Find where the given text appears and provide that cell's center as (X, Y) coordinate. 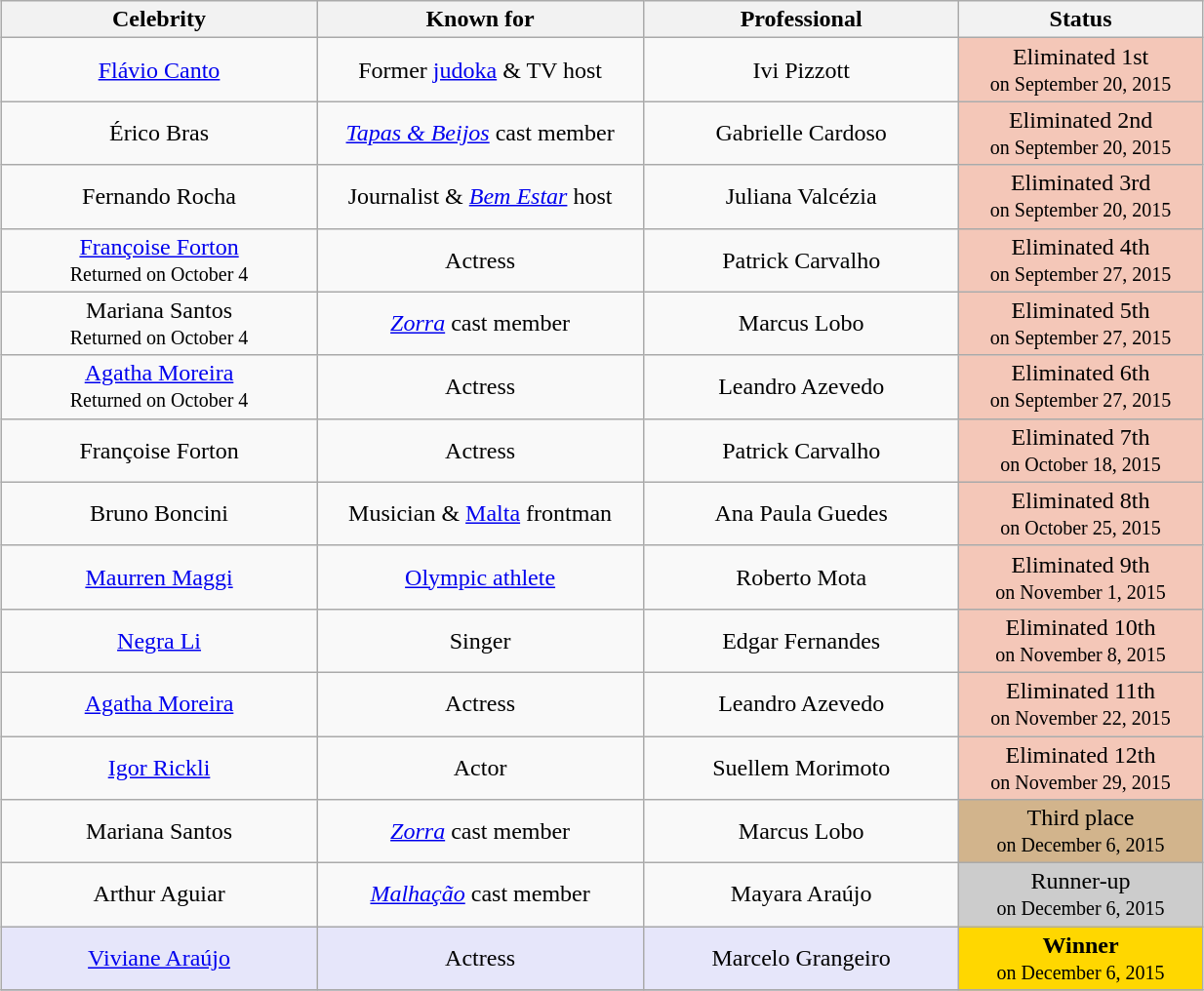
Eliminated 3rdon September 20, 2015 (1081, 197)
Maurren Maggi (160, 577)
Ivi Pizzott (802, 70)
Viviane Araújo (160, 958)
Mariana Santos (160, 831)
Edgar Fernandes (802, 640)
Journalist & Bem Estar host (480, 197)
Winneron December 6, 2015 (1081, 958)
Igor Rickli (160, 767)
Mayara Araújo (802, 895)
Arthur Aguiar (160, 895)
Former judoka & TV host (480, 70)
Juliana Valcézia (802, 197)
Eliminated 7thon October 18, 2015 (1081, 451)
Celebrity (160, 20)
Ana Paula Guedes (802, 513)
Actor (480, 767)
Eliminated 8thon October 25, 2015 (1081, 513)
Bruno Boncini (160, 513)
Eliminated 1ston September 20, 2015 (1081, 70)
Agatha MoreiraReturned on October 4 (160, 386)
Musician & Malta frontman (480, 513)
Agatha Moreira (160, 704)
Tapas & Beijos cast member (480, 133)
Érico Bras (160, 133)
Gabrielle Cardoso (802, 133)
Known for (480, 20)
Singer (480, 640)
Malhação cast member (480, 895)
Eliminated 11thon November 22, 2015 (1081, 704)
Marcelo Grangeiro (802, 958)
Suellem Morimoto (802, 767)
Mariana SantosReturned on October 4 (160, 324)
Eliminated 9thon November 1, 2015 (1081, 577)
Eliminated 10thon November 8, 2015 (1081, 640)
Runner-upon December 6, 2015 (1081, 895)
Eliminated 5thon September 27, 2015 (1081, 324)
Professional (802, 20)
Status (1081, 20)
Eliminated 4thon September 27, 2015 (1081, 259)
Françoise FortonReturned on October 4 (160, 259)
Eliminated 6thon September 27, 2015 (1081, 386)
Eliminated 12thon November 29, 2015 (1081, 767)
Flávio Canto (160, 70)
Negra Li (160, 640)
Roberto Mota (802, 577)
Olympic athlete (480, 577)
Eliminated 2ndon September 20, 2015 (1081, 133)
Fernando Rocha (160, 197)
Third placeon December 6, 2015 (1081, 831)
Françoise Forton (160, 451)
